Pinpoint the cell where the given text exists, returning its [x, y] midpoint coordinate. 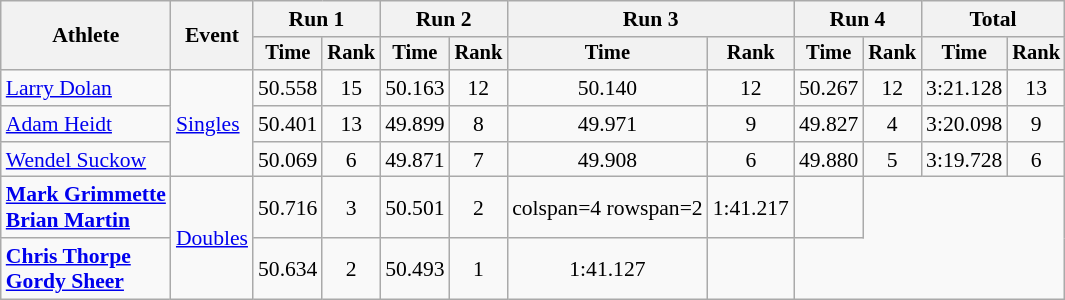
4 [892, 124]
49.880 [828, 160]
50.558 [288, 88]
7 [479, 160]
3:21.128 [964, 88]
50.267 [828, 88]
Chris ThorpeGordy Sheer [86, 268]
49.871 [414, 160]
Singles [212, 124]
Run 4 [858, 19]
3:20.098 [964, 124]
1:41.127 [608, 268]
50.634 [288, 268]
50.140 [608, 88]
Wendel Suckow [86, 160]
49.827 [828, 124]
Adam Heidt [86, 124]
50.501 [414, 208]
Larry Dolan [86, 88]
49.908 [608, 160]
Run 2 [444, 19]
49.971 [608, 124]
8 [479, 124]
49.899 [414, 124]
Total [993, 19]
colspan=4 rowspan=2 [608, 208]
1 [479, 268]
Doubles [212, 238]
Athlete [86, 36]
50.069 [288, 160]
15 [351, 88]
Run 1 [316, 19]
Event [212, 36]
3:19.728 [964, 160]
Run 3 [650, 19]
50.163 [414, 88]
50.493 [414, 268]
5 [892, 160]
1:41.217 [751, 208]
50.716 [288, 208]
3 [351, 208]
50.401 [288, 124]
Mark GrimmetteBrian Martin [86, 208]
